For the text-containing cell, return its midpoint in (x, y) coordinate format. 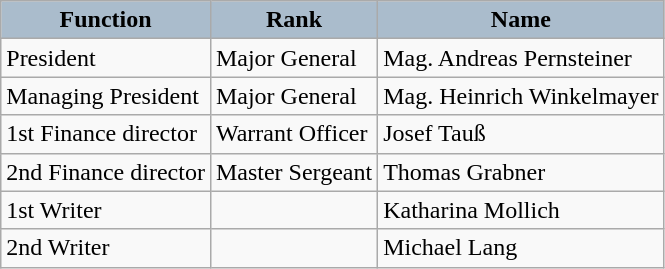
Rank (294, 20)
Josef Tauß (521, 134)
1st Finance director (106, 134)
1st Writer (106, 210)
Katharina Mollich (521, 210)
Thomas Grabner (521, 172)
Managing President (106, 96)
Master Sergeant (294, 172)
2nd Writer (106, 248)
Mag. Heinrich Winkelmayer (521, 96)
Function (106, 20)
Warrant Officer (294, 134)
Mag. Andreas Pernsteiner (521, 58)
Michael Lang (521, 248)
Name (521, 20)
President (106, 58)
2nd Finance director (106, 172)
